Locate the cell with the specified text and output its [x, y] center coordinate. 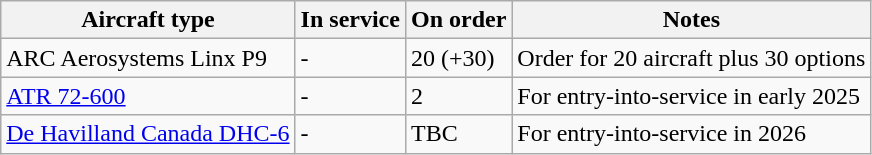
TBC [458, 134]
2 [458, 96]
For entry-into-service in early 2025 [692, 96]
ATR 72-600 [148, 96]
20 (+30) [458, 58]
Aircraft type [148, 20]
De Havilland Canada DHC-6 [148, 134]
For entry-into-service in 2026 [692, 134]
On order [458, 20]
In service [350, 20]
Order for 20 aircraft plus 30 options [692, 58]
ARC Aerosystems Linx P9 [148, 58]
Notes [692, 20]
